Capture the cell that displays the provided text and extract its [X, Y] central coordinate. 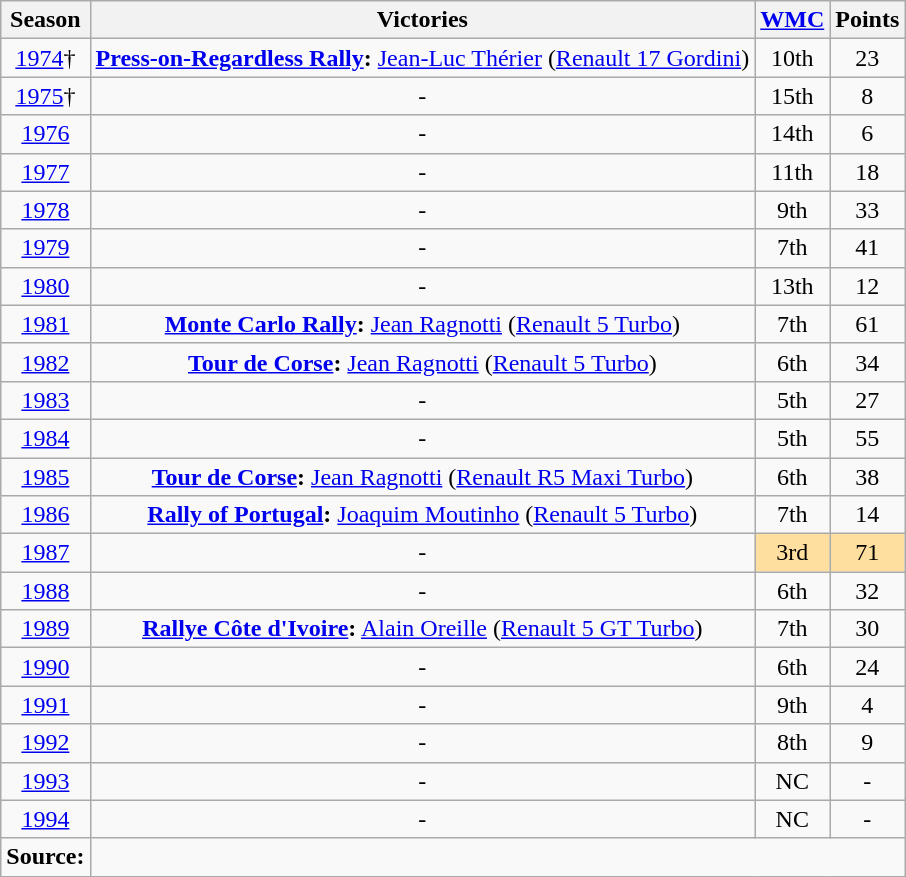
1977 [46, 172]
1975† [46, 96]
11th [792, 172]
Victories [422, 20]
24 [868, 667]
14th [792, 134]
1979 [46, 248]
13th [792, 286]
30 [868, 629]
4 [868, 705]
Tour de Corse: Jean Ragnotti (Renault 5 Turbo) [422, 362]
Rallye Côte d'Ivoire: Alain Oreille (Renault 5 GT Turbo) [422, 629]
1982 [46, 362]
55 [868, 438]
1989 [46, 629]
1994 [46, 819]
38 [868, 477]
8 [868, 96]
1988 [46, 591]
14 [868, 515]
32 [868, 591]
9 [868, 743]
27 [868, 400]
Source: [46, 857]
33 [868, 210]
10th [792, 58]
Points [868, 20]
1986 [46, 515]
1987 [46, 553]
WMC [792, 20]
1990 [46, 667]
Tour de Corse: Jean Ragnotti (Renault R5 Maxi Turbo) [422, 477]
8th [792, 743]
Monte Carlo Rally: Jean Ragnotti (Renault 5 Turbo) [422, 324]
1984 [46, 438]
41 [868, 248]
34 [868, 362]
1981 [46, 324]
6 [868, 134]
23 [868, 58]
12 [868, 286]
1978 [46, 210]
1983 [46, 400]
71 [868, 553]
1985 [46, 477]
1974† [46, 58]
Rally of Portugal: Joaquim Moutinho (Renault 5 Turbo) [422, 515]
Season [46, 20]
1980 [46, 286]
1993 [46, 781]
15th [792, 96]
18 [868, 172]
1976 [46, 134]
61 [868, 324]
1991 [46, 705]
1992 [46, 743]
Press-on-Regardless Rally: Jean-Luc Thérier (Renault 17 Gordini) [422, 58]
3rd [792, 553]
